From the cell containing the given text, extract its center point as [X, Y] coordinate. 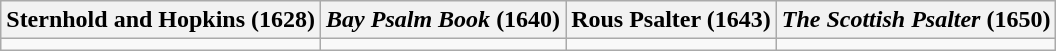
Rous Psalter (1643) [672, 20]
Bay Psalm Book (1640) [444, 20]
The Scottish Psalter (1650) [916, 20]
Sternhold and Hopkins (1628) [161, 20]
